Search for the cell housing the specified text and yield its (X, Y) center coordinate. 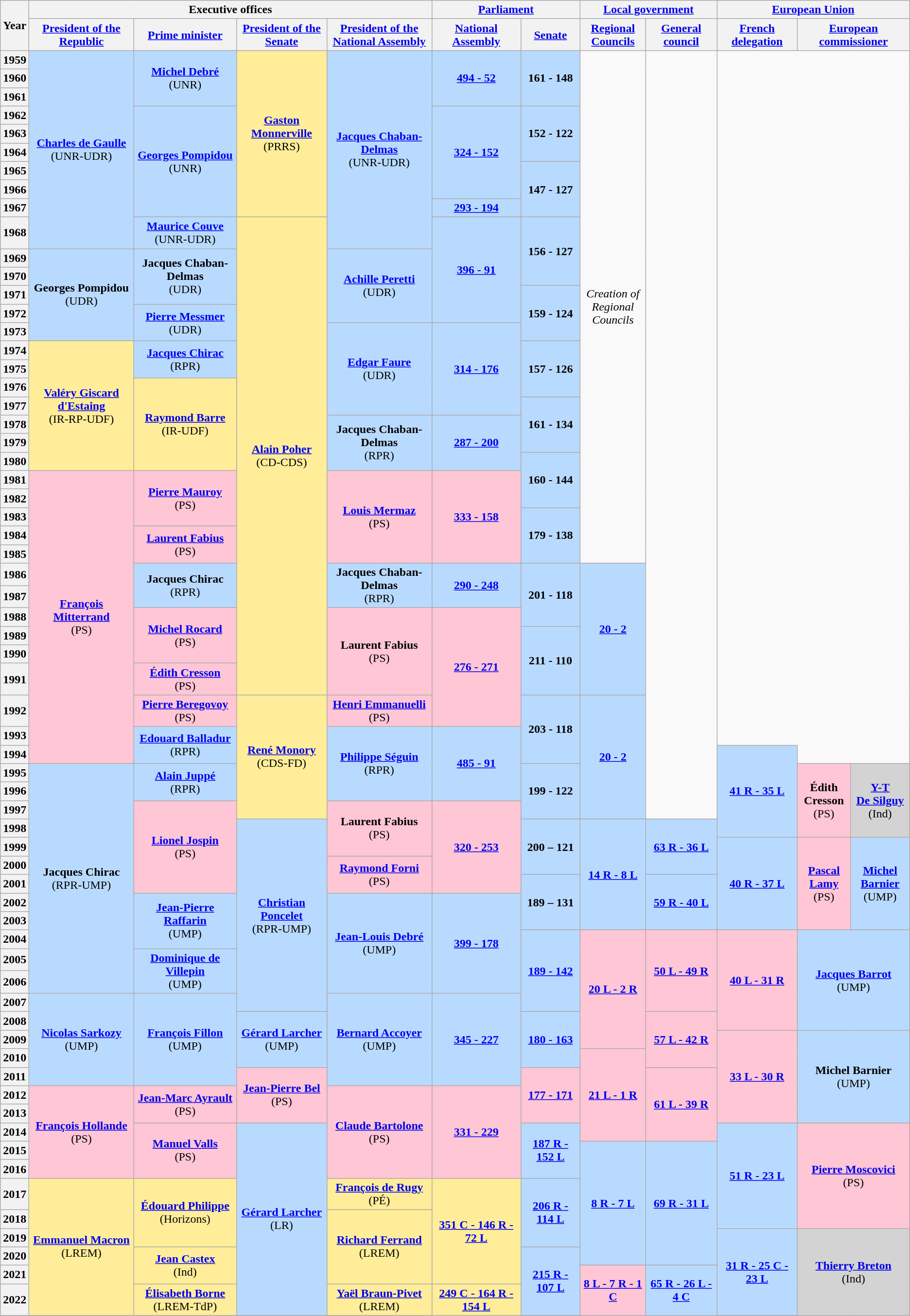
President of the Republic (82, 35)
2006 (15, 982)
2002 (15, 902)
Raymond Forni (PS) (379, 874)
Maurice Couve (UNR-UDR) (185, 232)
Edouard Balladur (RPR) (185, 745)
1967 (15, 208)
2020 (15, 1256)
President of the National Assembly (379, 35)
177 - 171 (550, 1095)
Georges Pompidou (UDR) (82, 295)
RegionalCouncils (613, 35)
1990 (15, 654)
161 - 148 (550, 78)
Y-TDe Silguy (Ind) (880, 800)
1996 (15, 791)
2009 (15, 1039)
1961 (15, 97)
2014 (15, 1132)
Jean-Pierre Bel (PS) (281, 1095)
2011 (15, 1076)
MichelBarnier (UMP) (880, 883)
2007 (15, 1003)
2021 (15, 1275)
Gérard Larcher (LR) (281, 1219)
1979 (15, 443)
Thierry Breton (Ind) (854, 1272)
1991 (15, 679)
331 - 229 (476, 1132)
Manuel Valls (PS) (185, 1150)
1970 (15, 277)
287 - 200 (476, 443)
187 R - 152 L (550, 1150)
1992 (15, 710)
156 - 127 (550, 251)
1983 (15, 517)
494 - 52 (476, 78)
Jacques Barrot (UMP) (854, 980)
1997 (15, 810)
Édouard Philippe (Horizons) (185, 1212)
399 - 178 (476, 943)
8 L - 7 R - 1 C (613, 1291)
1968 (15, 232)
1984 (15, 535)
1980 (15, 461)
NationalAssembly (476, 35)
249 C - 164 R - 154 L (476, 1299)
Dominique de Villepin (UMP) (185, 971)
290 - 248 (476, 586)
Nicolas Sarkozy (UMP) (82, 1039)
1974 (15, 350)
189 - 142 (550, 971)
Georges Pompidou (UNR) (185, 161)
Michel Rocard (PS) (185, 636)
Achille Peretti (UDR) (379, 286)
Louis Mermaz (PS) (379, 517)
1959 (15, 60)
333 - 158 (476, 517)
1972 (15, 313)
2015 (15, 1150)
40 R - 37 L (757, 883)
Michel Debré (UNR) (185, 78)
President of the Senate (281, 35)
65 R - 26 L - 4 C (681, 1291)
8 R - 7 L (613, 1203)
2001 (15, 883)
Yaël Braun-Pivet (LREM) (379, 1299)
179 - 138 (550, 535)
2019 (15, 1238)
2012 (15, 1095)
Bernard Accoyer (UMP) (379, 1039)
1986 (15, 574)
59 R - 40 L (681, 902)
René Monory (CDS-FD) (281, 757)
Valéry Giscard d'Estaing (IR-RP-UDF) (82, 406)
203 - 118 (550, 729)
Philippe Séguin (RPR) (379, 763)
159 - 124 (550, 313)
1962 (15, 115)
351 C - 146 R - 72 L (476, 1230)
201 - 118 (550, 595)
147 - 127 (550, 189)
57 L - 42 R (681, 1039)
1989 (15, 636)
211 - 110 (550, 661)
Prime minister (185, 35)
1994 (15, 754)
2008 (15, 1021)
61 L - 39 R (681, 1104)
199 - 122 (550, 791)
200 – 121 (550, 847)
1981 (15, 480)
1999 (15, 847)
Jean Castex (Ind) (185, 1265)
Gaston Monnerville (PRRS) (281, 134)
Jacques Chaban-Delmas (UNR-UDR) (379, 150)
General council (681, 35)
40 L - 31 R (757, 980)
189 – 131 (550, 902)
Charles de Gaulle (UNR-UDR) (82, 150)
Claude Bartolone (PS) (379, 1132)
Year (15, 25)
1975 (15, 369)
314 - 176 (476, 369)
345 - 227 (476, 1039)
1969 (15, 258)
Pierre Beregovoy (PS) (185, 710)
21 L - 1 R (613, 1095)
2010 (15, 1058)
Local government (648, 10)
1960 (15, 78)
PascalLamy (PS) (824, 883)
Henri Emmanuelli (PS) (379, 710)
485 - 91 (476, 763)
François Mitterrand (PS) (82, 617)
69 R - 31 L (681, 1203)
Jean-Marc Ayrault (PS) (185, 1104)
1982 (15, 498)
152 - 122 (550, 134)
396 - 91 (476, 269)
293 - 194 (476, 208)
2022 (15, 1299)
2004 (15, 939)
14 R - 8 L (613, 874)
ÉdithCresson (PS) (824, 800)
2016 (15, 1169)
180 - 163 (550, 1039)
Edgar Faure (UDR) (379, 369)
Gérard Larcher (UMP) (281, 1039)
2000 (15, 865)
1965 (15, 171)
François Hollande (PS) (82, 1132)
324 - 152 (476, 152)
Michel Barnier (UMP) (854, 1076)
1973 (15, 332)
2018 (15, 1219)
Creation of Regional Councils (613, 307)
French delegation (757, 35)
2005 (15, 960)
1977 (15, 406)
50 L - 49 R (681, 971)
Raymond Barre (IR-UDF) (185, 424)
276 - 271 (476, 667)
1988 (15, 617)
41 R - 35 L (757, 791)
Élisabeth Borne (LREM-TdP) (185, 1299)
1993 (15, 736)
Pierre Mauroy (PS) (185, 498)
Pierre Moscovici (PS) (854, 1175)
Alain Poher (CD-CDS) (281, 456)
Parliament (506, 10)
European Union (814, 10)
1963 (15, 134)
Christian Poncelet (RPR-UMP) (281, 916)
20 L - 2 R (613, 989)
1978 (15, 424)
320 - 253 (476, 847)
1966 (15, 189)
Lionel Jospin (PS) (185, 847)
2003 (15, 921)
1998 (15, 828)
215 R - 107 L (550, 1281)
33 L - 30 R (757, 1076)
161 - 134 (550, 424)
2013 (15, 1113)
Senate (550, 35)
2017 (15, 1194)
1987 (15, 597)
1971 (15, 295)
160 - 144 (550, 480)
1995 (15, 773)
European commissioner (854, 35)
François Fillon (UMP) (185, 1039)
Jacques Chirac (RPR-UMP) (82, 879)
31 R - 25 C - 23 L (757, 1272)
51 R - 23 L (757, 1175)
1964 (15, 152)
Jacques Chaban-Delmas (UDR) (185, 277)
1976 (15, 387)
206 R - 114 L (550, 1212)
Richard Ferrand (LREM) (379, 1247)
Jean-Louis Debré (UMP) (379, 943)
Executive offices (230, 10)
Pierre Messmer (UDR) (185, 323)
François de Rugy (PÉ) (379, 1194)
1985 (15, 554)
63 R - 36 L (681, 847)
Emmanuel Macron (LREM) (82, 1247)
Alain Juppé (RPR) (185, 782)
157 - 126 (550, 369)
Édith Cresson (PS) (185, 679)
Jean-Pierre Raffarin (UMP) (185, 921)
